Find where the given text appears and provide that cell's center as (X, Y) coordinate. 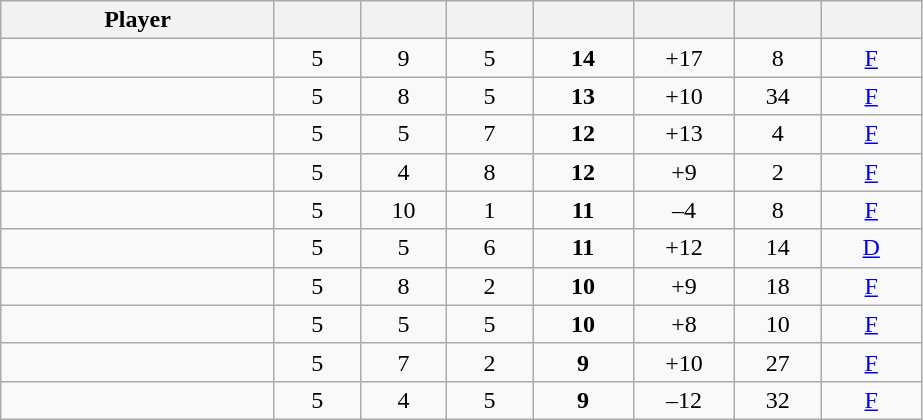
27 (778, 362)
+17 (684, 58)
D (872, 248)
Player (138, 20)
32 (778, 400)
13 (582, 96)
–4 (684, 210)
–12 (684, 400)
+8 (684, 324)
34 (778, 96)
+13 (684, 134)
6 (489, 248)
1 (489, 210)
18 (778, 286)
+12 (684, 248)
